Capture the cell that displays the provided text and extract its (x, y) central coordinate. 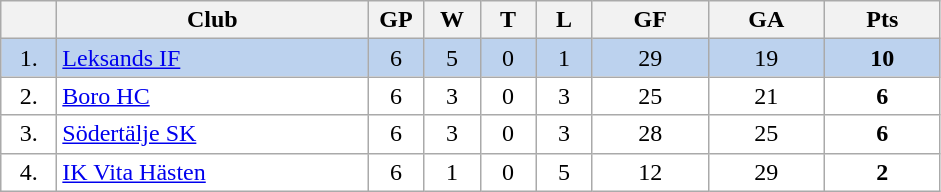
Boro HC (212, 96)
L (564, 20)
19 (766, 58)
GA (766, 20)
GF (650, 20)
28 (650, 134)
12 (650, 172)
Södertälje SK (212, 134)
W (452, 20)
Pts (882, 20)
10 (882, 58)
21 (766, 96)
Club (212, 20)
2 (882, 172)
2. (29, 96)
Leksands IF (212, 58)
T (508, 20)
4. (29, 172)
IK Vita Hästen (212, 172)
1. (29, 58)
3. (29, 134)
GP (396, 20)
